Determine the [x, y] coordinate at the center of the cell enclosing the given text.  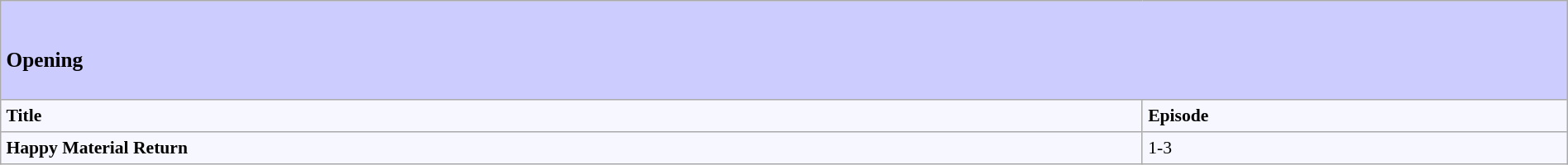
Episode [1355, 115]
Title [572, 115]
Opening [784, 50]
1-3 [1355, 148]
Happy Material Return [572, 148]
